Capture the cell that displays the provided text and extract its (x, y) central coordinate. 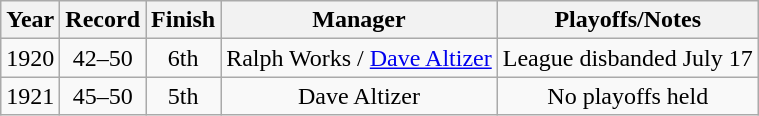
No playoffs held (628, 96)
Dave Altizer (360, 96)
Record (103, 20)
6th (184, 58)
Year (30, 20)
5th (184, 96)
Manager (360, 20)
Ralph Works / Dave Altizer (360, 58)
1920 (30, 58)
45–50 (103, 96)
League disbanded July 17 (628, 58)
42–50 (103, 58)
Playoffs/Notes (628, 20)
1921 (30, 96)
Finish (184, 20)
